Determine the [X, Y] coordinate at the center of the cell enclosing the given text.  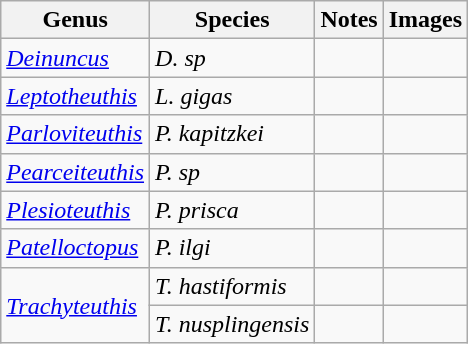
T. nusplingensis [232, 324]
Images [425, 20]
Leptotheuthis [76, 96]
Species [232, 20]
L. gigas [232, 96]
Plesioteuthis [76, 210]
Patelloctopus [76, 248]
P. prisca [232, 210]
D. sp [232, 58]
Notes [349, 20]
P. kapitzkei [232, 134]
P. ilgi [232, 248]
Trachyteuthis [76, 305]
T. hastiformis [232, 286]
Pearceiteuthis [76, 172]
Genus [76, 20]
P. sp [232, 172]
Parloviteuthis [76, 134]
Deinuncus [76, 58]
